Determine the (x, y) coordinate at the center of the cell enclosing the given text.  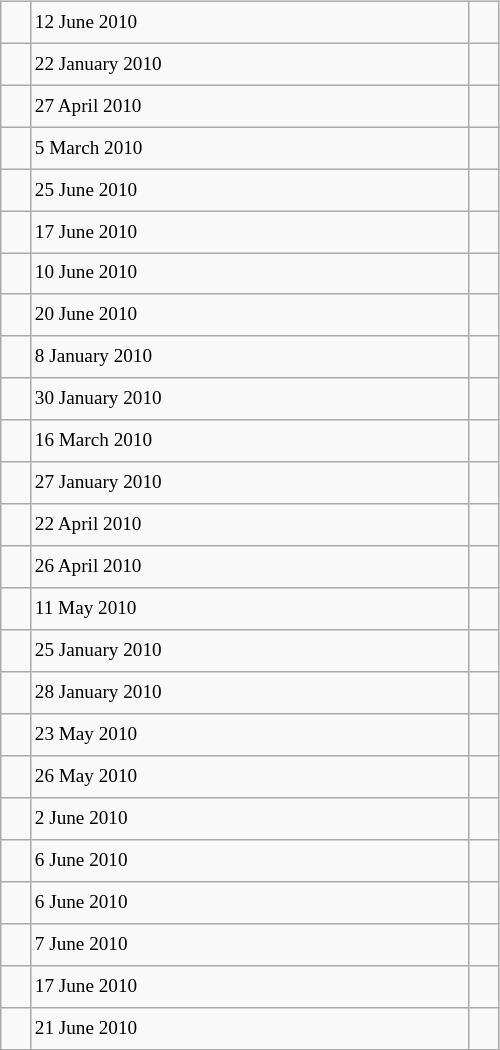
30 January 2010 (250, 399)
12 June 2010 (250, 22)
25 June 2010 (250, 190)
7 June 2010 (250, 944)
10 June 2010 (250, 274)
27 April 2010 (250, 106)
23 May 2010 (250, 735)
21 June 2010 (250, 1028)
20 June 2010 (250, 315)
26 April 2010 (250, 567)
22 January 2010 (250, 64)
16 March 2010 (250, 441)
22 April 2010 (250, 525)
26 May 2010 (250, 777)
5 March 2010 (250, 148)
25 January 2010 (250, 651)
2 June 2010 (250, 819)
27 January 2010 (250, 483)
8 January 2010 (250, 357)
28 January 2010 (250, 693)
11 May 2010 (250, 609)
